Extract the [x, y] coordinate from the center of the cell holding the provided text.  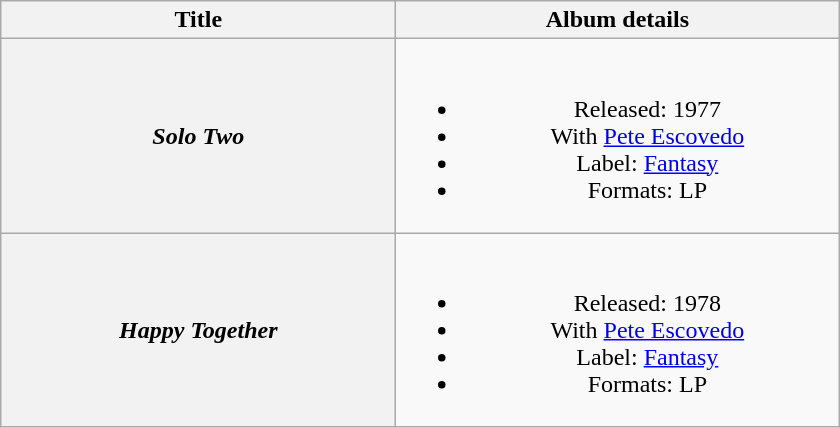
Released: 1977With Pete EscovedoLabel: FantasyFormats: LP [618, 136]
Title [198, 20]
Released: 1978With Pete EscovedoLabel: FantasyFormats: LP [618, 330]
Solo Two [198, 136]
Happy Together [198, 330]
Album details [618, 20]
